Return the [x, y] coordinate for the center point of the cell that contains the specified text.  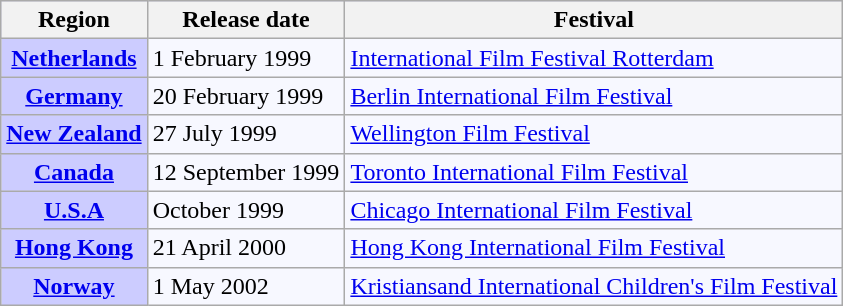
Region [74, 20]
Wellington Film Festival [594, 134]
Release date [246, 20]
Toronto International Film Festival [594, 172]
Canada [74, 172]
12 September 1999 [246, 172]
Festival [594, 20]
Netherlands [74, 58]
International Film Festival Rotterdam [594, 58]
October 1999 [246, 210]
27 July 1999 [246, 134]
U.S.A [74, 210]
New Zealand [74, 134]
Norway [74, 286]
20 February 1999 [246, 96]
21 April 2000 [246, 248]
1 February 1999 [246, 58]
1 May 2002 [246, 286]
Berlin International Film Festival [594, 96]
Kristiansand International Children's Film Festival [594, 286]
Hong Kong [74, 248]
Germany [74, 96]
Hong Kong International Film Festival [594, 248]
Chicago International Film Festival [594, 210]
